Find where the given text appears and provide that cell's center as [x, y] coordinate. 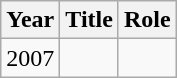
2007 [30, 58]
Year [30, 20]
Title [90, 20]
Role [147, 20]
